Provide the [X, Y] coordinate of the cell's center where the given text is located.  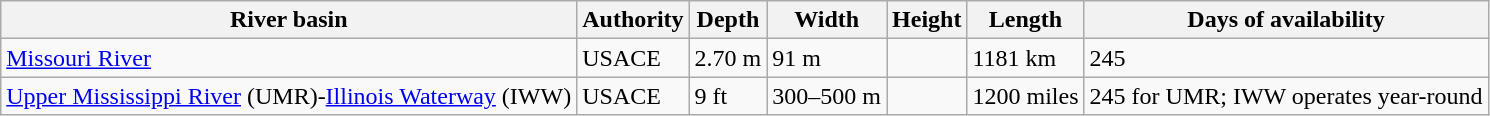
300–500 m [827, 96]
1200 miles [1026, 96]
Days of availability [1286, 20]
River basin [289, 20]
245 for UMR; IWW operates year-round [1286, 96]
Length [1026, 20]
9 ft [728, 96]
1181 km [1026, 58]
91 m [827, 58]
245 [1286, 58]
Depth [728, 20]
Upper Mississippi River (UMR)-Illinois Waterway (IWW) [289, 96]
Authority [633, 20]
Missouri River [289, 58]
Width [827, 20]
Height [927, 20]
2.70 m [728, 58]
